Determine the [x, y] coordinate at the center of the cell enclosing the given text.  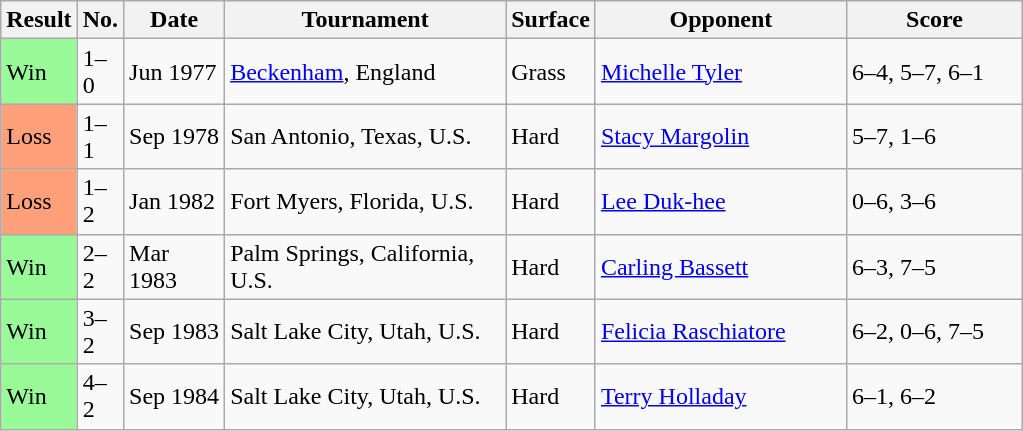
Surface [551, 20]
0–6, 3–6 [934, 202]
Grass [551, 72]
Sep 1983 [174, 332]
Fort Myers, Florida, U.S. [366, 202]
Palm Springs, California, U.S. [366, 266]
Felicia Raschiatore [720, 332]
6–3, 7–5 [934, 266]
6–2, 0–6, 7–5 [934, 332]
Tournament [366, 20]
Score [934, 20]
1–2 [100, 202]
Lee Duk-hee [720, 202]
Mar 1983 [174, 266]
Michelle Tyler [720, 72]
1–1 [100, 136]
Result [39, 20]
Sep 1984 [174, 396]
No. [100, 20]
2–2 [100, 266]
4–2 [100, 396]
1–0 [100, 72]
Date [174, 20]
Sep 1978 [174, 136]
San Antonio, Texas, U.S. [366, 136]
Jan 1982 [174, 202]
5–7, 1–6 [934, 136]
6–4, 5–7, 6–1 [934, 72]
Opponent [720, 20]
3–2 [100, 332]
Beckenham, England [366, 72]
Jun 1977 [174, 72]
Terry Holladay [720, 396]
Stacy Margolin [720, 136]
Carling Bassett [720, 266]
6–1, 6–2 [934, 396]
